Locate the cell with the specified text and output its (X, Y) center coordinate. 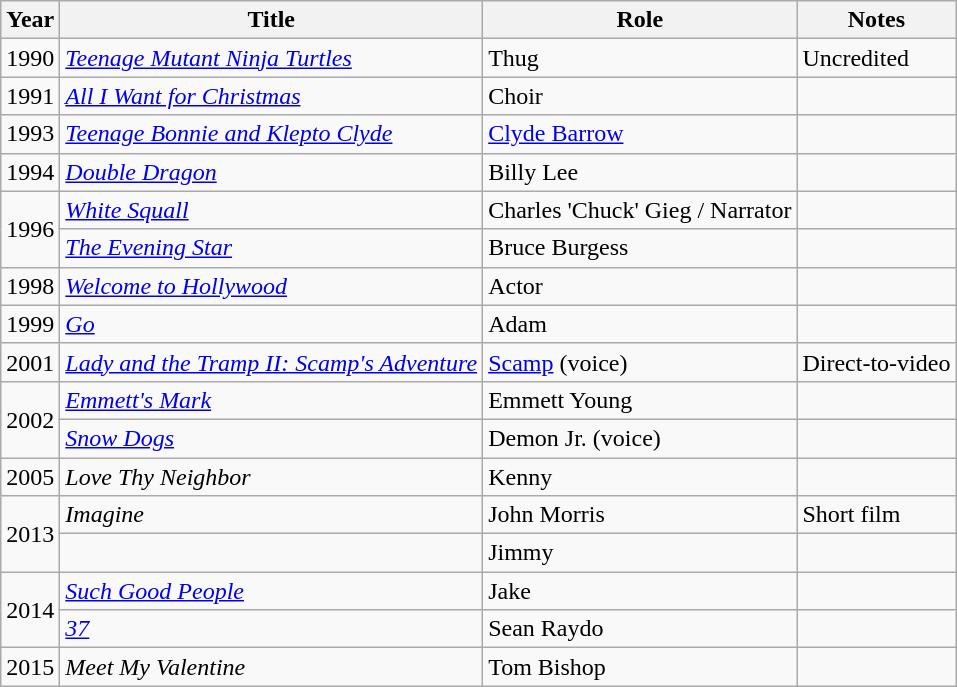
Emmett Young (640, 400)
Clyde Barrow (640, 134)
Scamp (voice) (640, 362)
1996 (30, 229)
Actor (640, 286)
Go (272, 324)
Billy Lee (640, 172)
John Morris (640, 515)
Emmett's Mark (272, 400)
Role (640, 20)
Bruce Burgess (640, 248)
Double Dragon (272, 172)
1999 (30, 324)
The Evening Star (272, 248)
1991 (30, 96)
Sean Raydo (640, 629)
All I Want for Christmas (272, 96)
Kenny (640, 477)
Choir (640, 96)
1998 (30, 286)
1994 (30, 172)
Adam (640, 324)
Welcome to Hollywood (272, 286)
Tom Bishop (640, 667)
Uncredited (876, 58)
Teenage Mutant Ninja Turtles (272, 58)
Teenage Bonnie and Klepto Clyde (272, 134)
2002 (30, 419)
1990 (30, 58)
Title (272, 20)
2005 (30, 477)
1993 (30, 134)
Charles 'Chuck' Gieg / Narrator (640, 210)
Meet My Valentine (272, 667)
Direct-to-video (876, 362)
Demon Jr. (voice) (640, 438)
Love Thy Neighbor (272, 477)
Jimmy (640, 553)
Thug (640, 58)
2013 (30, 534)
Snow Dogs (272, 438)
Such Good People (272, 591)
Lady and the Tramp II: Scamp's Adventure (272, 362)
Notes (876, 20)
White Squall (272, 210)
2001 (30, 362)
Year (30, 20)
2014 (30, 610)
37 (272, 629)
2015 (30, 667)
Short film (876, 515)
Jake (640, 591)
Imagine (272, 515)
